Locate the cell with the specified text and output its [x, y] center coordinate. 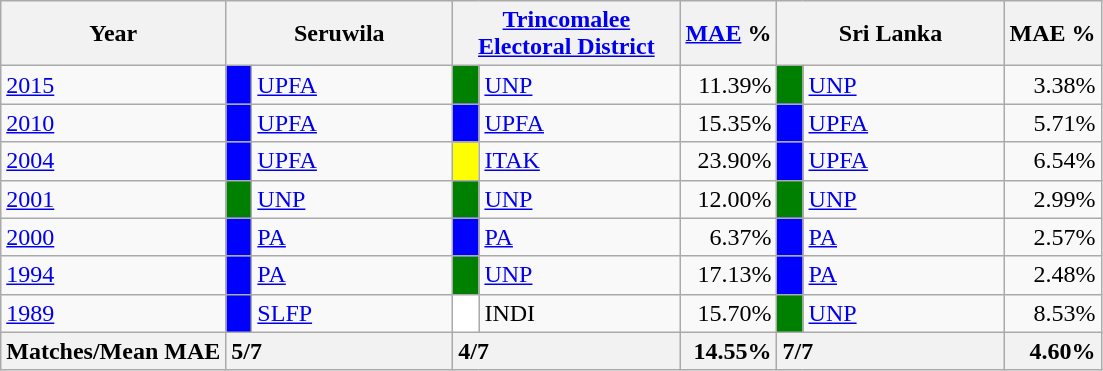
12.00% [728, 199]
2010 [114, 123]
6.54% [1052, 161]
5.71% [1052, 123]
1989 [114, 313]
2000 [114, 237]
6.37% [728, 237]
4.60% [1052, 351]
ITAK [580, 161]
2.57% [1052, 237]
17.13% [728, 275]
3.38% [1052, 85]
1994 [114, 275]
2004 [114, 161]
8.53% [1052, 313]
Matches/Mean MAE [114, 351]
15.70% [728, 313]
14.55% [728, 351]
2015 [114, 85]
SLFP [352, 313]
4/7 [566, 351]
23.90% [728, 161]
2.99% [1052, 199]
5/7 [340, 351]
Year [114, 34]
2.48% [1052, 275]
2001 [114, 199]
Seruwila [340, 34]
INDI [580, 313]
Sri Lanka [890, 34]
11.39% [728, 85]
Trincomalee Electoral District [566, 34]
15.35% [728, 123]
7/7 [890, 351]
